Determine the [X, Y] coordinate at the center of the cell enclosing the given text.  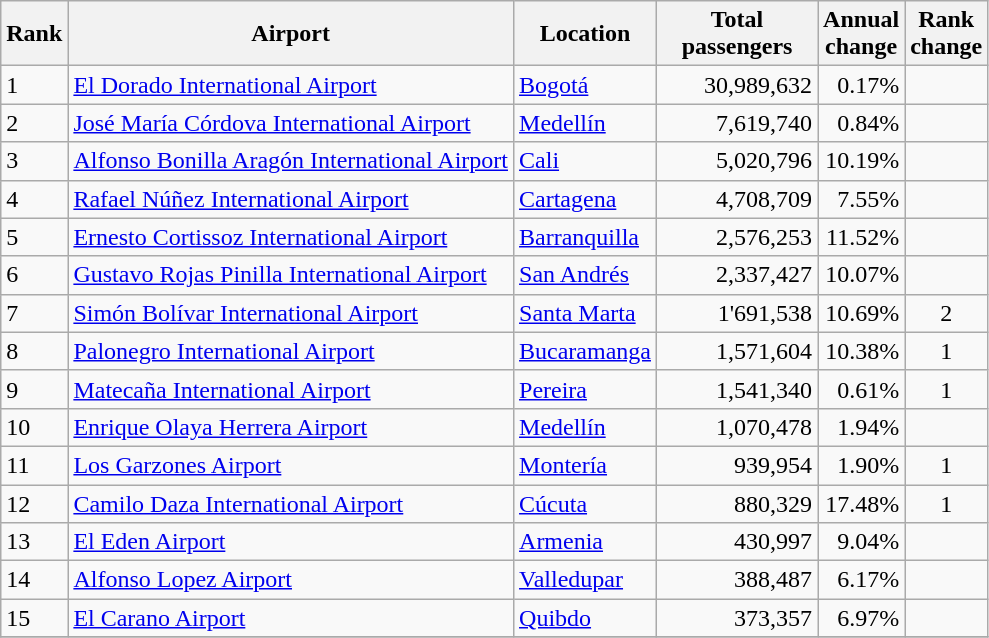
7.55% [862, 199]
1.90% [862, 465]
El Dorado International Airport [291, 85]
Barranquilla [586, 237]
Cali [586, 161]
0.17% [862, 85]
4,708,709 [738, 199]
10.69% [862, 313]
1'691,538 [738, 313]
Valledupar [586, 580]
1,571,604 [738, 351]
1,541,340 [738, 389]
Alfonso Lopez Airport [291, 580]
11 [34, 465]
13 [34, 542]
Santa Marta [586, 313]
880,329 [738, 503]
Totalpassengers [738, 34]
10 [34, 427]
Location [586, 34]
15 [34, 618]
5 [34, 237]
Rank [34, 34]
Palonegro International Airport [291, 351]
Gustavo Rojas Pinilla International Airport [291, 275]
6.17% [862, 580]
Enrique Olaya Herrera Airport [291, 427]
Airport [291, 34]
5,020,796 [738, 161]
0.61% [862, 389]
17.48% [862, 503]
2,576,253 [738, 237]
8 [34, 351]
6.97% [862, 618]
Cúcuta [586, 503]
Cartagena [586, 199]
Pereira [586, 389]
9 [34, 389]
10.07% [862, 275]
10.19% [862, 161]
Camilo Daza International Airport [291, 503]
12 [34, 503]
9.04% [862, 542]
373,357 [738, 618]
José María Córdova International Airport [291, 123]
10.38% [862, 351]
Bogotá [586, 85]
1.94% [862, 427]
Bucaramanga [586, 351]
San Andrés [586, 275]
El Carano Airport [291, 618]
Rafael Núñez International Airport [291, 199]
Annualchange [862, 34]
430,997 [738, 542]
El Eden Airport [291, 542]
4 [34, 199]
Ernesto Cortissoz International Airport [291, 237]
Armenia [586, 542]
2,337,427 [738, 275]
Los Garzones Airport [291, 465]
6 [34, 275]
Montería [586, 465]
11.52% [862, 237]
388,487 [738, 580]
Quibdo [586, 618]
0.84% [862, 123]
1,070,478 [738, 427]
7,619,740 [738, 123]
3 [34, 161]
Simón Bolívar International Airport [291, 313]
30,989,632 [738, 85]
Alfonso Bonilla Aragón International Airport [291, 161]
939,954 [738, 465]
Matecaña International Airport [291, 389]
14 [34, 580]
Rankchange [946, 34]
7 [34, 313]
